For the text-containing cell, return its midpoint in (X, Y) coordinate format. 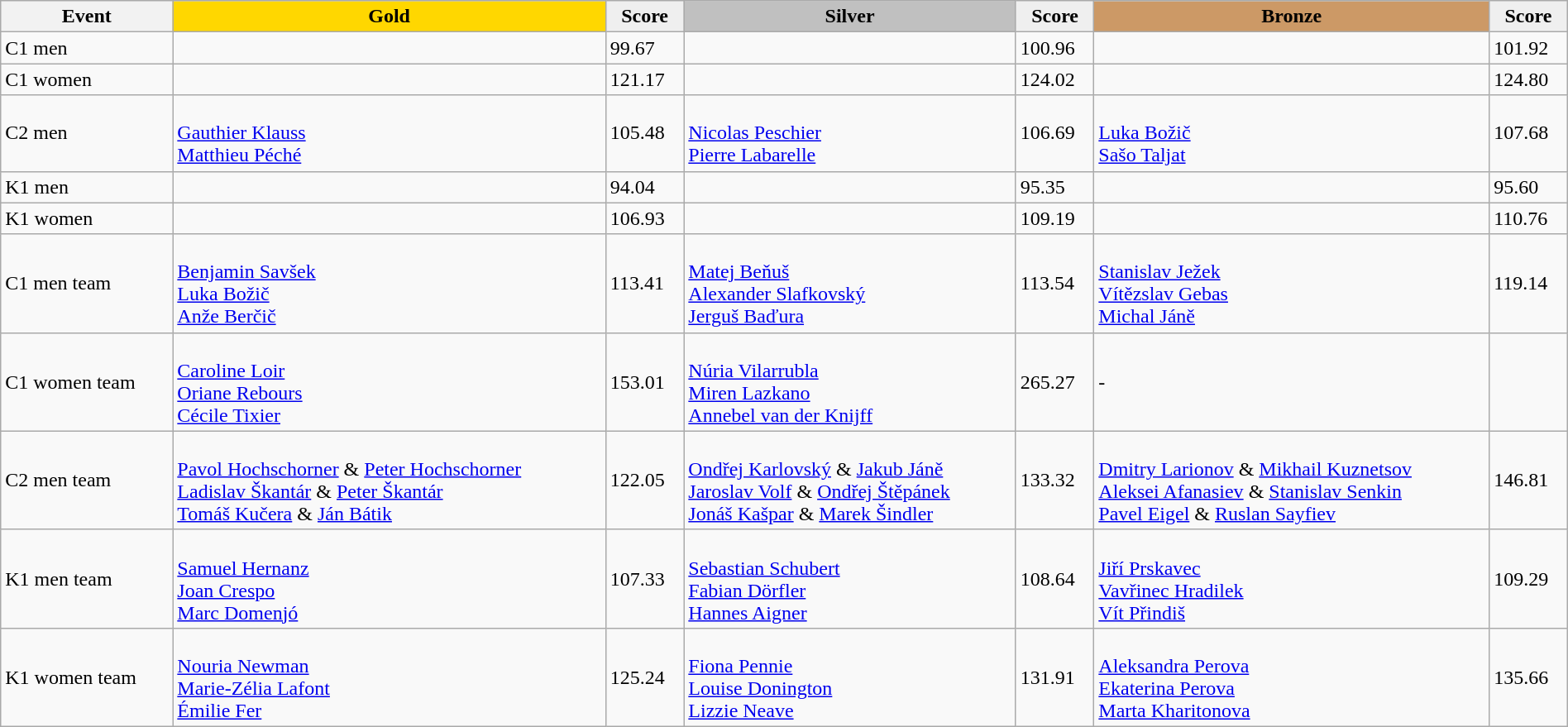
121.17 (644, 79)
101.92 (1528, 48)
265.27 (1054, 382)
Ondřej Karlovský & Jakub JáněJaroslav Volf & Ondřej ŠtěpánekJonáš Kašpar & Marek Šindler (850, 480)
Bronze (1292, 17)
125.24 (644, 677)
Núria VilarrublaMiren LazkanoAnnebel van der Knijff (850, 382)
109.19 (1054, 218)
133.32 (1054, 480)
94.04 (644, 187)
108.64 (1054, 579)
110.76 (1528, 218)
124.02 (1054, 79)
C1 men team (87, 283)
106.93 (644, 218)
C2 men (87, 133)
Jiří PrskavecVavřinec HradilekVít Přindiš (1292, 579)
Nouria NewmanMarie-Zélia LafontÉmilie Fer (390, 677)
Gauthier KlaussMatthieu Péché (390, 133)
Silver (850, 17)
99.67 (644, 48)
146.81 (1528, 480)
Fiona PennieLouise DoningtonLizzie Neave (850, 677)
Samuel HernanzJoan CrespoMarc Domenjó (390, 579)
Luka BožičSašo Taljat (1292, 133)
Pavol Hochschorner & Peter HochschornerLadislav Škantár & Peter ŠkantárTomáš Kučera & Ján Bátik (390, 480)
K1 men (87, 187)
105.48 (644, 133)
Aleksandra PerovaEkaterina PerovaMarta Kharitonova (1292, 677)
113.41 (644, 283)
95.60 (1528, 187)
Stanislav JežekVítězslav GebasMichal Jáně (1292, 283)
119.14 (1528, 283)
153.01 (644, 382)
131.91 (1054, 677)
107.68 (1528, 133)
107.33 (644, 579)
Gold (390, 17)
Dmitry Larionov & Mikhail KuznetsovAleksei Afanasiev & Stanislav SenkinPavel Eigel & Ruslan Sayfiev (1292, 480)
C2 men team (87, 480)
C1 women team (87, 382)
C1 women (87, 79)
Event (87, 17)
Sebastian SchubertFabian DörflerHannes Aigner (850, 579)
Caroline LoirOriane ReboursCécile Tixier (390, 382)
K1 women (87, 218)
122.05 (644, 480)
K1 men team (87, 579)
Matej BeňušAlexander SlafkovskýJerguš Baďura (850, 283)
124.80 (1528, 79)
Nicolas PeschierPierre Labarelle (850, 133)
- (1292, 382)
106.69 (1054, 133)
100.96 (1054, 48)
109.29 (1528, 579)
135.66 (1528, 677)
Benjamin SavšekLuka BožičAnže Berčič (390, 283)
C1 men (87, 48)
K1 women team (87, 677)
95.35 (1054, 187)
113.54 (1054, 283)
